From the cell containing the given text, extract its center point as [x, y] coordinate. 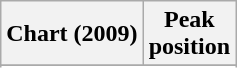
Peakposition [189, 34]
Chart (2009) [72, 34]
